Determine the [x, y] coordinate at the center of the cell enclosing the given text.  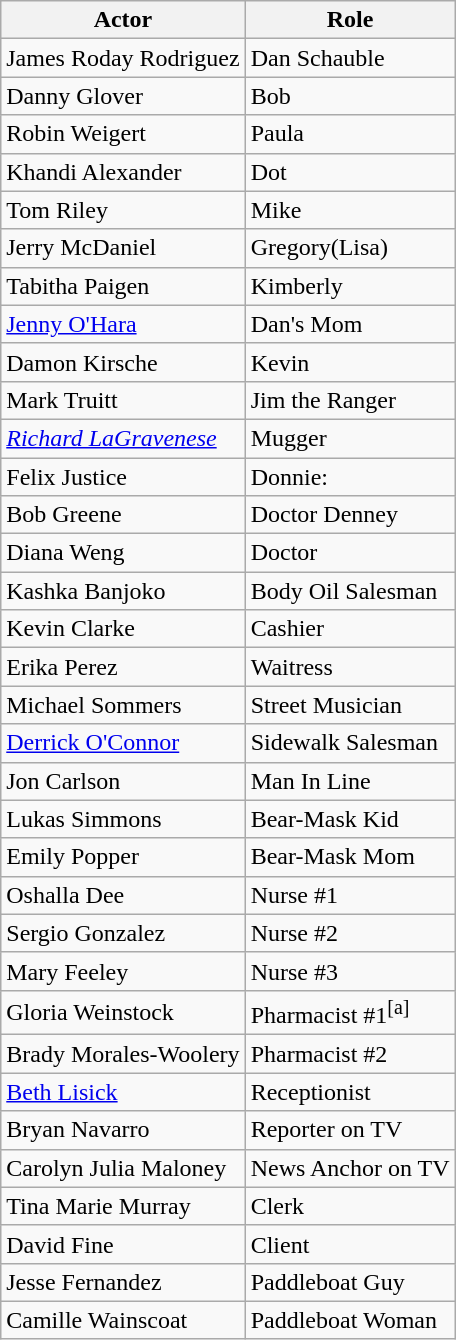
Michael Sommers [123, 705]
Robin Weigert [123, 134]
Waitress [350, 667]
Paula [350, 134]
Bob [350, 96]
Kashka Banjoko [123, 591]
Camille Wainscoat [123, 1320]
Donnie: [350, 477]
Pharmacist #2 [350, 1054]
Jerry McDaniel [123, 248]
Role [350, 20]
Khandi Alexander [123, 172]
Danny Glover [123, 96]
Erika Perez [123, 667]
Jesse Fernandez [123, 1282]
Cashier [350, 629]
Tom Riley [123, 210]
Sidewalk Salesman [350, 743]
Tina Marie Murray [123, 1206]
Bryan Navarro [123, 1130]
Clerk [350, 1206]
Mugger [350, 438]
Felix Justice [123, 477]
Bear-Mask Mom [350, 857]
Bear-Mask Kid [350, 819]
Mary Feeley [123, 971]
Dan's Mom [350, 324]
Emily Popper [123, 857]
Jim the Ranger [350, 400]
Dot [350, 172]
Nurse #2 [350, 933]
Derrick O'Connor [123, 743]
Kimberly [350, 286]
Damon Kirsche [123, 362]
Gloria Weinstock [123, 1012]
Street Musician [350, 705]
Mark Truitt [123, 400]
Richard LaGravenese [123, 438]
Actor [123, 20]
Tabitha Paigen [123, 286]
Kevin Clarke [123, 629]
Receptionist [350, 1092]
David Fine [123, 1244]
Man In Line [350, 781]
Diana Weng [123, 553]
Jon Carlson [123, 781]
Pharmacist #1[a] [350, 1012]
Reporter on TV [350, 1130]
Oshalla Dee [123, 895]
Nurse #1 [350, 895]
Mike [350, 210]
Sergio Gonzalez [123, 933]
Lukas Simmons [123, 819]
Client [350, 1244]
Dan Schauble [350, 58]
Bob Greene [123, 515]
Nurse #3 [350, 971]
Beth Lisick [123, 1092]
Doctor Denney [350, 515]
James Roday Rodriguez [123, 58]
Kevin [350, 362]
News Anchor on TV [350, 1168]
Gregory(Lisa) [350, 248]
Jenny O'Hara [123, 324]
Doctor [350, 553]
Carolyn Julia Maloney [123, 1168]
Brady Morales-Woolery [123, 1054]
Body Oil Salesman [350, 591]
Paddleboat Guy [350, 1282]
Paddleboat Woman [350, 1320]
